Pinpoint the cell where the given text exists, returning its (X, Y) midpoint coordinate. 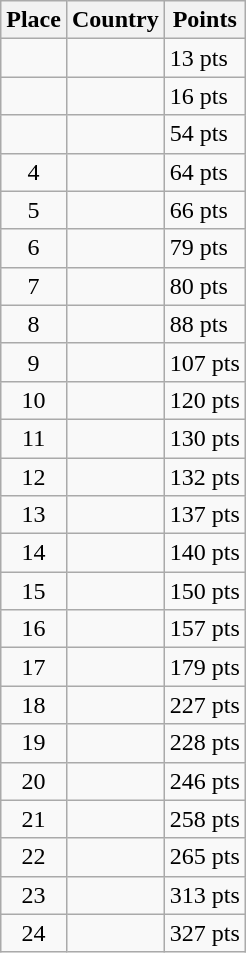
327 pts (204, 933)
179 pts (204, 667)
157 pts (204, 629)
79 pts (204, 248)
5 (34, 210)
228 pts (204, 743)
6 (34, 248)
54 pts (204, 134)
24 (34, 933)
64 pts (204, 172)
7 (34, 286)
13 pts (204, 58)
137 pts (204, 515)
Place (34, 20)
15 (34, 591)
23 (34, 895)
Points (204, 20)
258 pts (204, 819)
88 pts (204, 324)
265 pts (204, 857)
140 pts (204, 553)
120 pts (204, 400)
21 (34, 819)
22 (34, 857)
20 (34, 781)
18 (34, 705)
Country (115, 20)
17 (34, 667)
11 (34, 438)
130 pts (204, 438)
4 (34, 172)
9 (34, 362)
80 pts (204, 286)
12 (34, 477)
107 pts (204, 362)
150 pts (204, 591)
8 (34, 324)
13 (34, 515)
10 (34, 400)
16 (34, 629)
313 pts (204, 895)
246 pts (204, 781)
66 pts (204, 210)
19 (34, 743)
227 pts (204, 705)
16 pts (204, 96)
14 (34, 553)
132 pts (204, 477)
